For the text-containing cell, return its midpoint in (X, Y) coordinate format. 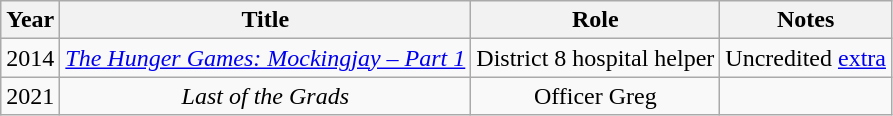
Officer Greg (596, 96)
Role (596, 20)
2021 (30, 96)
Last of the Grads (266, 96)
2014 (30, 58)
Notes (806, 20)
Year (30, 20)
District 8 hospital helper (596, 58)
Title (266, 20)
The Hunger Games: Mockingjay – Part 1 (266, 58)
Uncredited extra (806, 58)
